Capture the cell that displays the provided text and extract its [x, y] central coordinate. 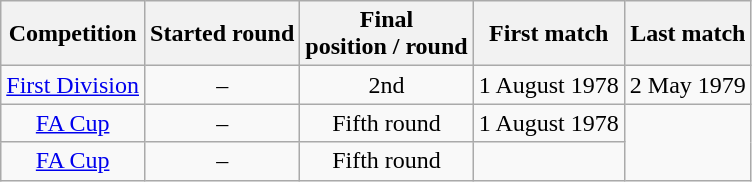
Last match [688, 34]
2nd [386, 85]
Finalposition / round [386, 34]
Competition [73, 34]
First match [548, 34]
Started round [222, 34]
First Division [73, 85]
2 May 1979 [688, 85]
